Return [X, Y] of the center of cell containing provided text 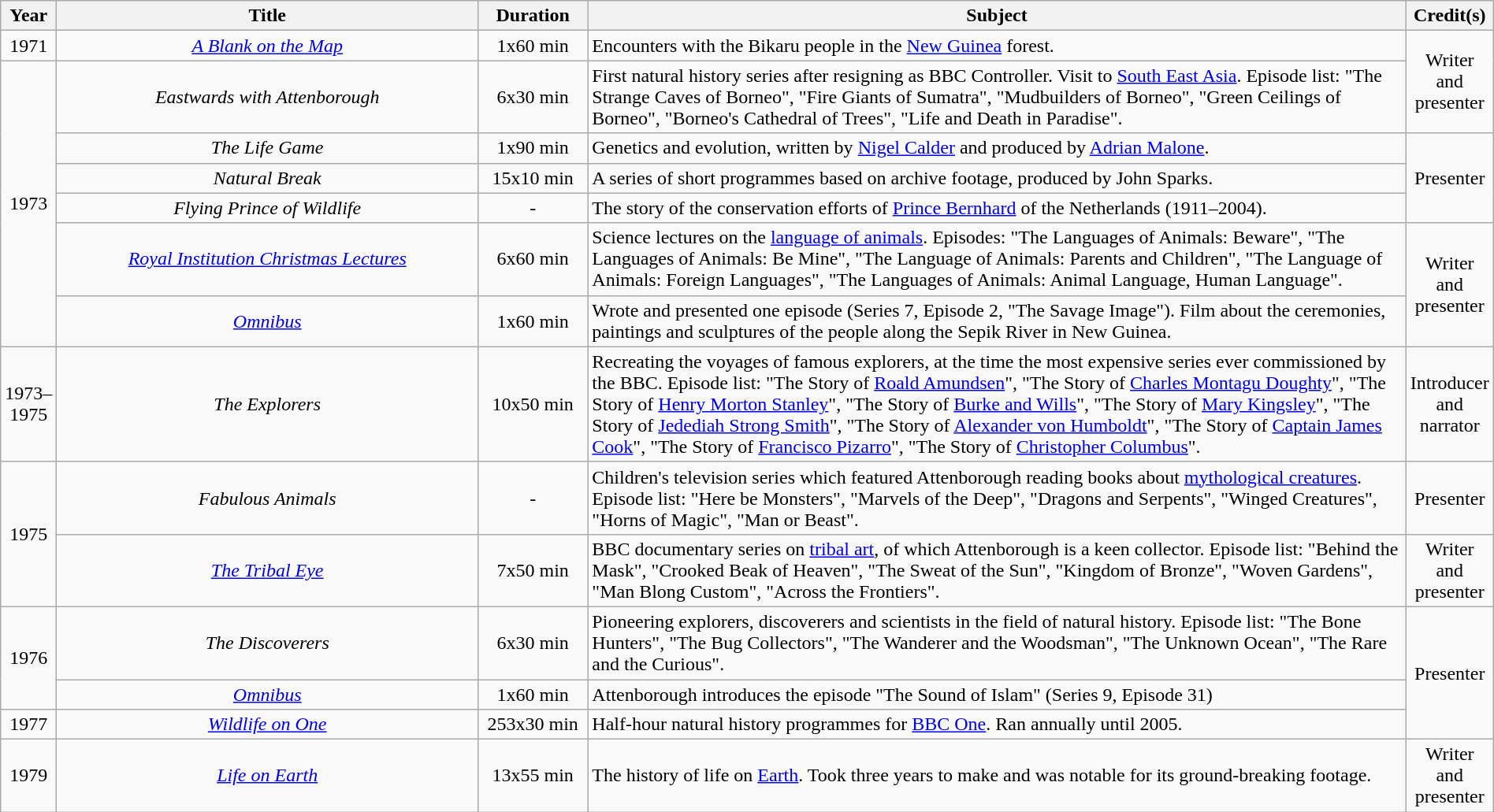
The Discoverers [268, 643]
15x10 min [533, 178]
A series of short programmes based on archive footage, produced by John Sparks. [997, 178]
6x60 min [533, 259]
Genetics and evolution, written by Nigel Calder and produced by Adrian Malone. [997, 148]
Flying Prince of Wildlife [268, 208]
A Blank on the Map [268, 46]
7x50 min [533, 570]
1971 [28, 46]
The Life Game [268, 148]
Encounters with the Bikaru people in the New Guinea forest. [997, 46]
The Tribal Eye [268, 570]
1973–1975 [28, 404]
Duration [533, 16]
Credit(s) [1450, 16]
The story of the conservation efforts of Prince Bernhard of the Netherlands (1911–2004). [997, 208]
1976 [28, 658]
Eastwards with Attenborough [268, 97]
Attenborough introduces the episode "The Sound of Islam" (Series 9, Episode 31) [997, 694]
Fabulous Animals [268, 498]
Life on Earth [268, 776]
Title [268, 16]
1979 [28, 776]
1977 [28, 725]
Subject [997, 16]
Introducer and narrator [1450, 404]
The history of life on Earth. Took three years to make and was notable for its ground-breaking footage. [997, 776]
Wildlife on One [268, 725]
Half-hour natural history programmes for BBC One. Ran annually until 2005. [997, 725]
The Explorers [268, 404]
1975 [28, 534]
1973 [28, 203]
10x50 min [533, 404]
Royal Institution Christmas Lectures [268, 259]
13x55 min [533, 776]
Year [28, 16]
Natural Break [268, 178]
253x30 min [533, 725]
1x90 min [533, 148]
